Capture the cell that displays the provided text and extract its (x, y) central coordinate. 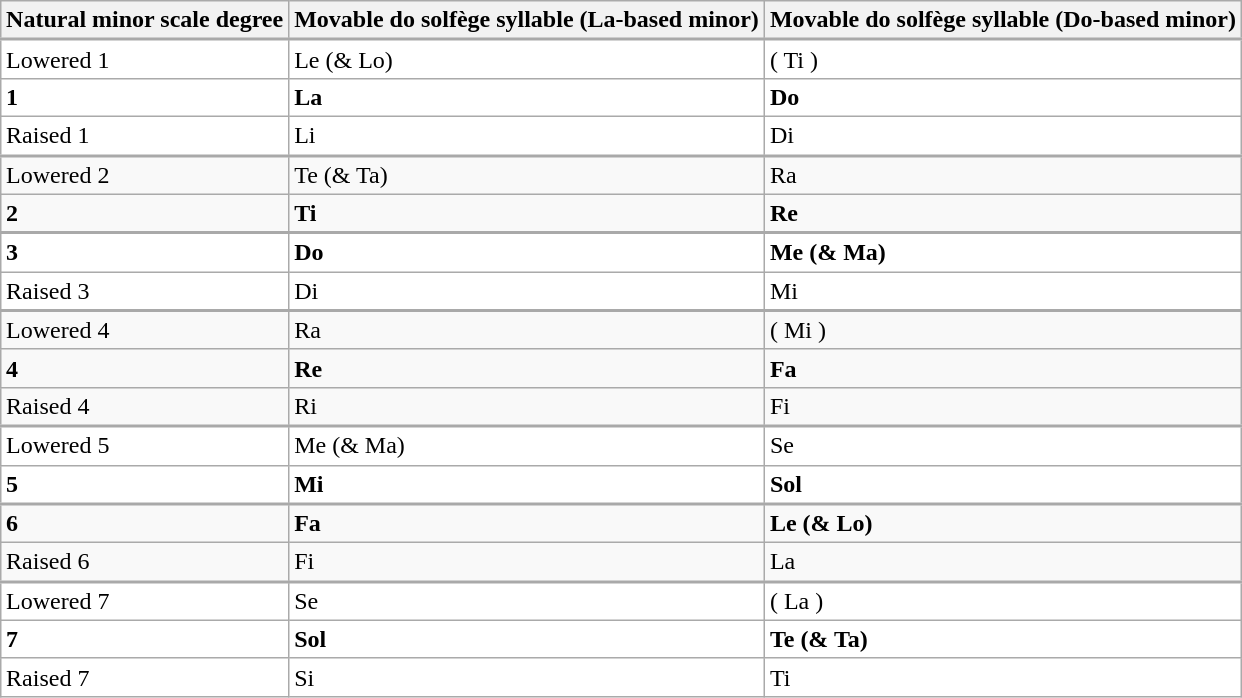
2 (145, 214)
Movable do solfège syllable (La-based minor) (527, 20)
Ri (527, 406)
Lowered 1 (145, 60)
Raised 7 (145, 677)
( Ti ) (1002, 60)
Lowered 5 (145, 446)
Raised 1 (145, 136)
Raised 3 (145, 292)
3 (145, 252)
Si (527, 677)
4 (145, 368)
Lowered 2 (145, 174)
Raised 4 (145, 406)
Movable do solfège syllable (Do-based minor) (1002, 20)
Raised 6 (145, 562)
Natural minor scale degree (145, 20)
( La ) (1002, 600)
7 (145, 639)
5 (145, 484)
Lowered 4 (145, 330)
1 (145, 97)
( Mi ) (1002, 330)
Lowered 7 (145, 600)
Li (527, 136)
6 (145, 524)
